Locate the cell with the specified text and output its (x, y) center coordinate. 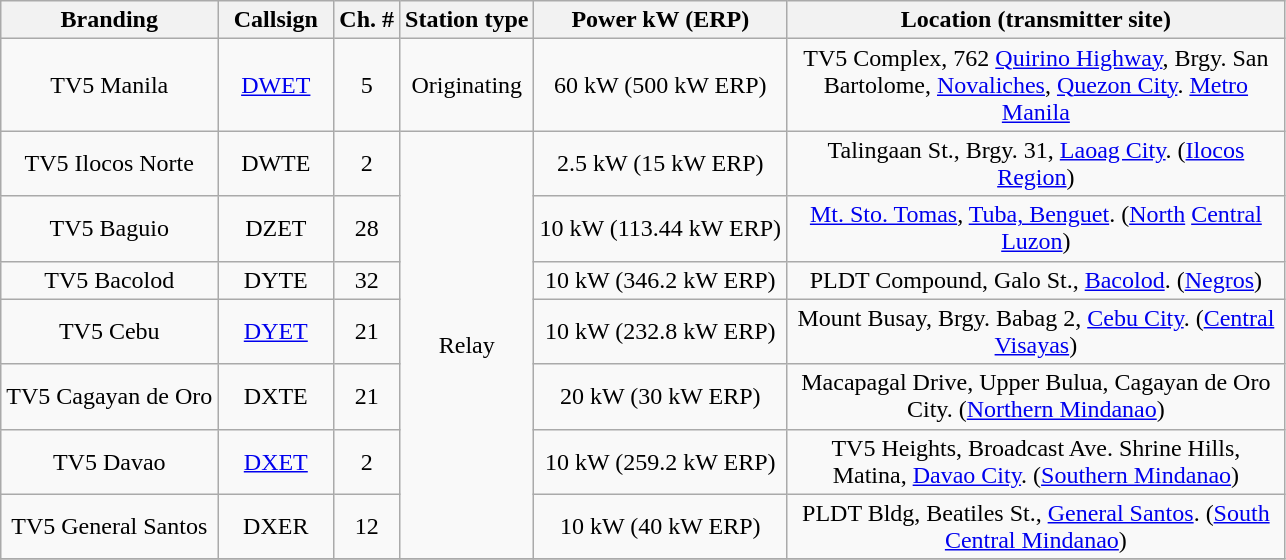
DWTE (276, 164)
Branding (110, 20)
20 kW (30 kW ERP) (660, 396)
Mt. Sto. Tomas, Tuba, Benguet. (North Central Luzon) (1036, 228)
TV5 Ilocos Norte (110, 164)
28 (367, 228)
Originating (467, 85)
10 kW (232.8 kW ERP) (660, 332)
TV5 Baguio (110, 228)
32 (367, 280)
TV5 Complex, 762 Quirino Highway, Brgy. San Bartolome, Novaliches, Quezon City. Metro Manila (1036, 85)
TV5 Cebu (110, 332)
DWET (276, 85)
12 (367, 526)
Mount Busay, Brgy. Babag 2, Cebu City. (Central Visayas) (1036, 332)
PLDT Compound, Galo St., Bacolod. (Negros) (1036, 280)
Callsign (276, 20)
Ch. # (367, 20)
Macapagal Drive, Upper Bulua, Cagayan de Oro City. (Northern Mindanao) (1036, 396)
Relay (467, 345)
DZET (276, 228)
TV5 Davao (110, 462)
PLDT Bldg, Beatiles St., General Santos. (South Central Mindanao) (1036, 526)
Power kW (ERP) (660, 20)
DXET (276, 462)
10 kW (40 kW ERP) (660, 526)
TV5 Heights, Broadcast Ave. Shrine Hills, Matina, Davao City. (Southern Mindanao) (1036, 462)
60 kW (500 kW ERP) (660, 85)
TV5 General Santos (110, 526)
Talingaan St., Brgy. 31, Laoag City. (Ilocos Region) (1036, 164)
5 (367, 85)
TV5 Cagayan de Oro (110, 396)
DXER (276, 526)
DXTE (276, 396)
TV5 Manila (110, 85)
10 kW (259.2 kW ERP) (660, 462)
2.5 kW (15 kW ERP) (660, 164)
Location (transmitter site) (1036, 20)
DYTE (276, 280)
TV5 Bacolod (110, 280)
Station type (467, 20)
10 kW (346.2 kW ERP) (660, 280)
10 kW (113.44 kW ERP) (660, 228)
DYET (276, 332)
